For the text-containing cell, return its midpoint in (x, y) coordinate format. 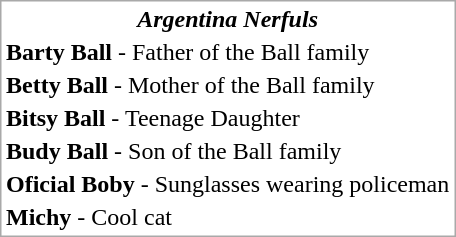
Oficial Boby - Sunglasses wearing policeman (227, 185)
Michy - Cool cat (227, 217)
Argentina Nerfuls (227, 19)
Betty Ball - Mother of the Ball family (227, 85)
Barty Ball - Father of the Ball family (227, 53)
Bitsy Ball - Teenage Daughter (227, 119)
Budy Ball - Son of the Ball family (227, 151)
